Return [X, Y] of the center of cell containing provided text 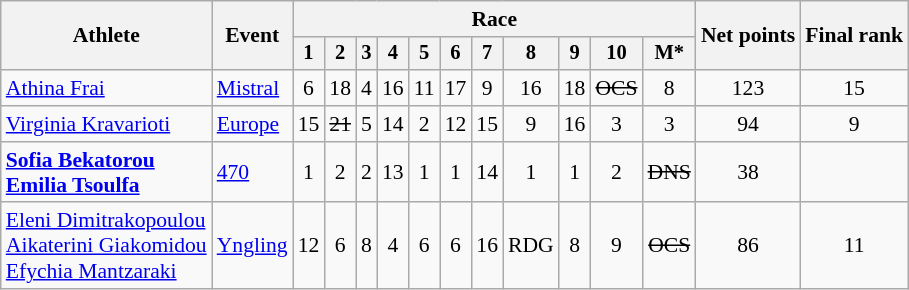
M* [670, 54]
RDG [531, 246]
10 [616, 54]
Mistral [252, 88]
7 [487, 54]
38 [748, 172]
17 [456, 88]
Eleni DimitrakopoulouAikaterini GiakomidouEfychia Mantzaraki [106, 246]
Race [494, 19]
21 [340, 124]
Virginia Kravarioti [106, 124]
Athina Frai [106, 88]
13 [393, 172]
470 [252, 172]
Final rank [854, 36]
86 [748, 246]
94 [748, 124]
Sofia BekatorouEmilia Tsoulfa [106, 172]
Event [252, 36]
Yngling [252, 246]
Europe [252, 124]
123 [748, 88]
Athlete [106, 36]
DNS [670, 172]
Net points [748, 36]
